Return the [x, y] coordinate for the center point of the cell that contains the specified text.  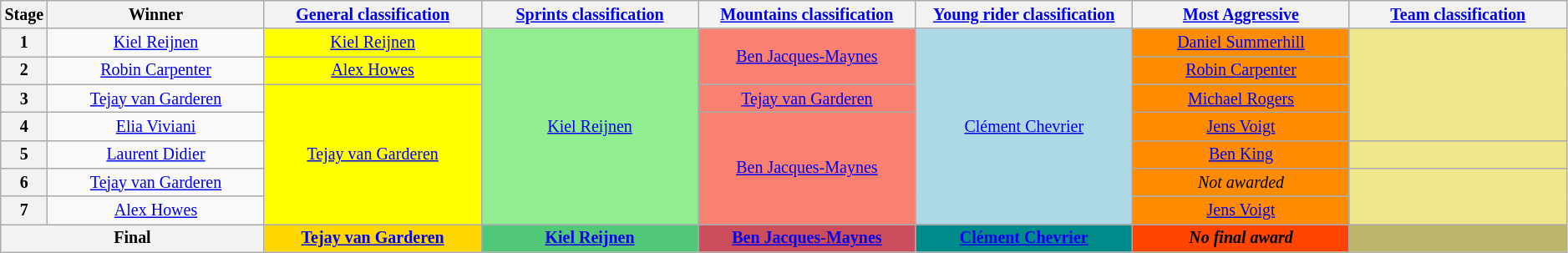
Winner [155, 15]
7 [24, 210]
Not awarded [1241, 182]
Elia Viviani [155, 127]
Mountains classification [807, 15]
No final award [1241, 239]
Michael Rogers [1241, 99]
Young rider classification [1024, 15]
Sprints classification [590, 15]
Ben King [1241, 154]
Most Aggressive [1241, 15]
General classification [373, 15]
2 [24, 70]
Team classification [1458, 15]
Stage [24, 15]
Daniel Summerhill [1241, 43]
4 [24, 127]
5 [24, 154]
3 [24, 99]
6 [24, 182]
Laurent Didier [155, 154]
Final [132, 239]
1 [24, 43]
